For the text-containing cell, return its midpoint in (x, y) coordinate format. 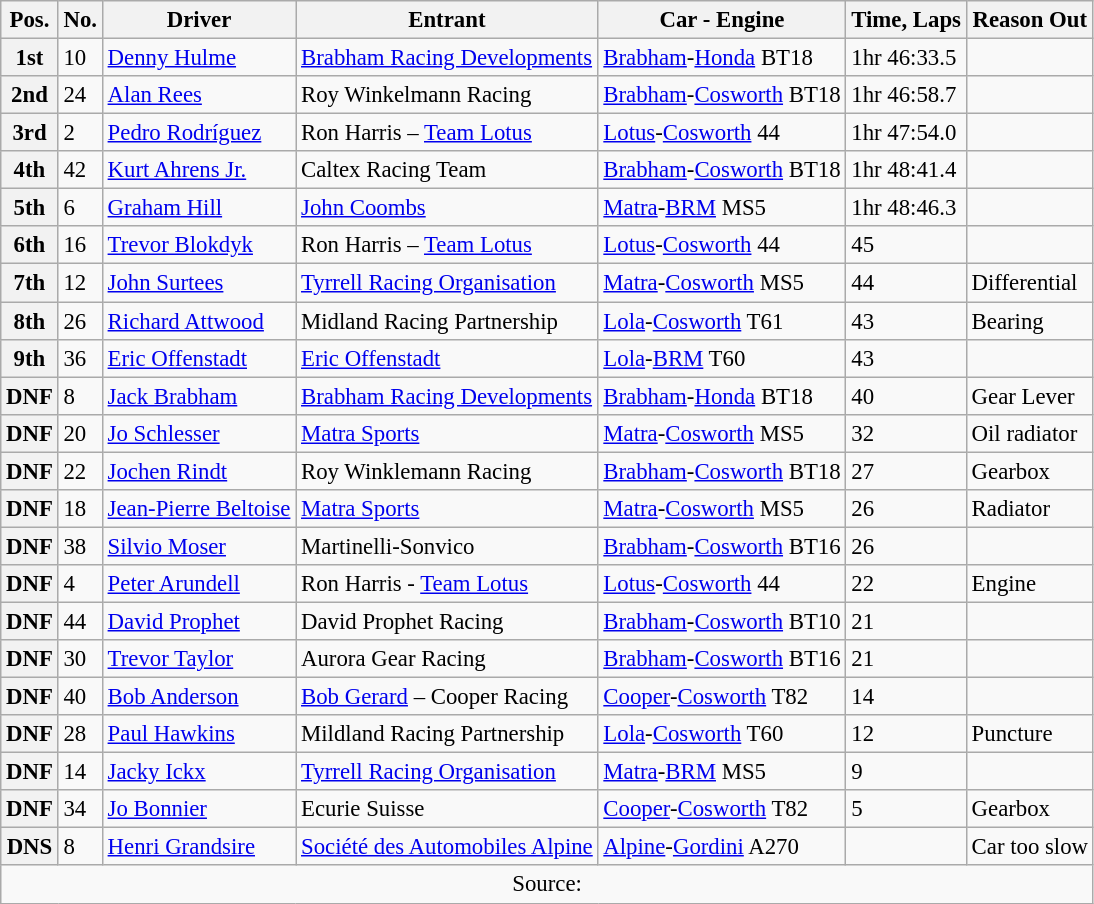
Ecurie Suisse (447, 809)
27 (906, 471)
Radiator (1030, 509)
1hr 48:41.4 (906, 170)
32 (906, 433)
Jo Schlesser (198, 433)
Peter Arundell (198, 584)
Jochen Rindt (198, 471)
Société des Automobiles Alpine (447, 847)
Mildland Racing Partnership (447, 734)
Oil radiator (1030, 433)
30 (80, 659)
24 (80, 95)
4th (30, 170)
Alpine-Gordini A270 (722, 847)
36 (80, 358)
Time, Laps (906, 20)
Caltex Racing Team (447, 170)
Engine (1030, 584)
John Surtees (198, 283)
20 (80, 433)
5th (30, 208)
Pos. (30, 20)
1hr 47:54.0 (906, 133)
Bearing (1030, 321)
Puncture (1030, 734)
3rd (30, 133)
Car too slow (1030, 847)
Lola-BRM T60 (722, 358)
Jack Brabham (198, 396)
Jean-Pierre Beltoise (198, 509)
Lola-Cosworth T61 (722, 321)
Driver (198, 20)
Source: (548, 885)
Bob Gerard – Cooper Racing (447, 697)
Martinelli-Sonvico (447, 546)
6 (80, 208)
Midland Racing Partnership (447, 321)
9 (906, 772)
2nd (30, 95)
No. (80, 20)
Gear Lever (1030, 396)
7th (30, 283)
Paul Hawkins (198, 734)
Denny Hulme (198, 58)
Trevor Blokdyk (198, 245)
Car - Engine (722, 20)
34 (80, 809)
Jo Bonnier (198, 809)
Pedro Rodríguez (198, 133)
16 (80, 245)
Trevor Taylor (198, 659)
John Coombs (447, 208)
Entrant (447, 20)
Silvio Moser (198, 546)
Aurora Gear Racing (447, 659)
42 (80, 170)
Kurt Ahrens Jr. (198, 170)
David Prophet Racing (447, 621)
1hr 46:33.5 (906, 58)
Jacky Ickx (198, 772)
1hr 46:58.7 (906, 95)
9th (30, 358)
Reason Out (1030, 20)
1st (30, 58)
Lola-Cosworth T60 (722, 734)
10 (80, 58)
4 (80, 584)
28 (80, 734)
Henri Grandsire (198, 847)
Bob Anderson (198, 697)
Alan Rees (198, 95)
Roy Winkelmann Racing (447, 95)
Graham Hill (198, 208)
Roy Winklemann Racing (447, 471)
Ron Harris - Team Lotus (447, 584)
18 (80, 509)
38 (80, 546)
David Prophet (198, 621)
Brabham-Cosworth BT10 (722, 621)
45 (906, 245)
6th (30, 245)
DNS (30, 847)
2 (80, 133)
8th (30, 321)
5 (906, 809)
Richard Attwood (198, 321)
Differential (1030, 283)
1hr 48:46.3 (906, 208)
